Provide the [x, y] coordinate of the cell's center where the given text is located.  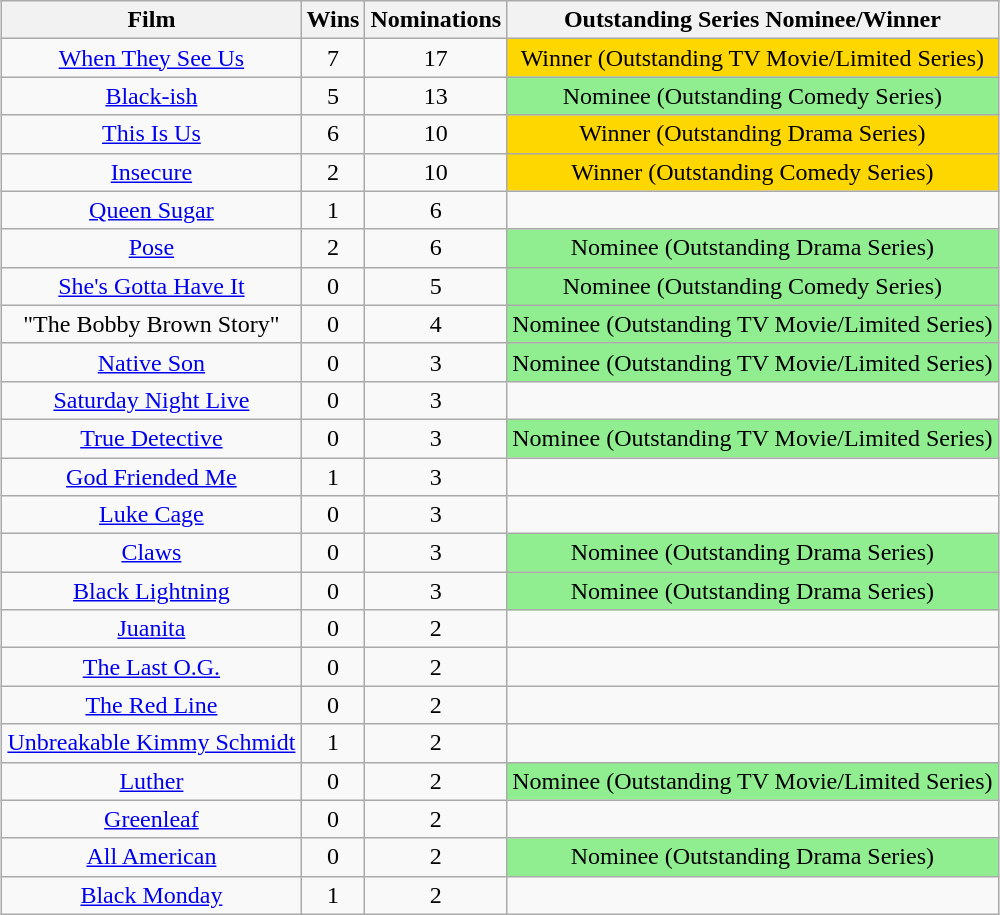
All American [152, 857]
Black Monday [152, 895]
Wins [333, 20]
Queen Sugar [152, 210]
Claws [152, 553]
4 [436, 324]
Winner (Outstanding TV Movie/Limited Series) [752, 58]
Black Lightning [152, 591]
Winner (Outstanding Drama Series) [752, 134]
Luke Cage [152, 515]
"The Bobby Brown Story" [152, 324]
7 [333, 58]
Pose [152, 248]
The Red Line [152, 705]
When They See Us [152, 58]
Greenleaf [152, 819]
Black-ish [152, 96]
This Is Us [152, 134]
Outstanding Series Nominee/Winner [752, 20]
Native Son [152, 362]
True Detective [152, 438]
Nominations [436, 20]
17 [436, 58]
13 [436, 96]
Unbreakable Kimmy Schmidt [152, 743]
God Friended Me [152, 477]
Film [152, 20]
Juanita [152, 629]
Luther [152, 781]
Saturday Night Live [152, 400]
Winner (Outstanding Comedy Series) [752, 172]
The Last O.G. [152, 667]
Insecure [152, 172]
She's Gotta Have It [152, 286]
